Scan for the cell matching the given text and deliver its [X, Y] coordinate at center. 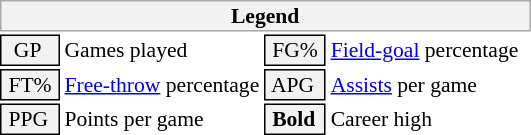
APG [295, 85]
Games played [162, 50]
Legend [265, 16]
Field-goal percentage [430, 50]
Free-throw percentage [162, 85]
FT% [30, 85]
GP [30, 50]
FG% [295, 50]
Assists per game [430, 85]
